Extract the (x, y) coordinate from the center of the cell holding the provided text.  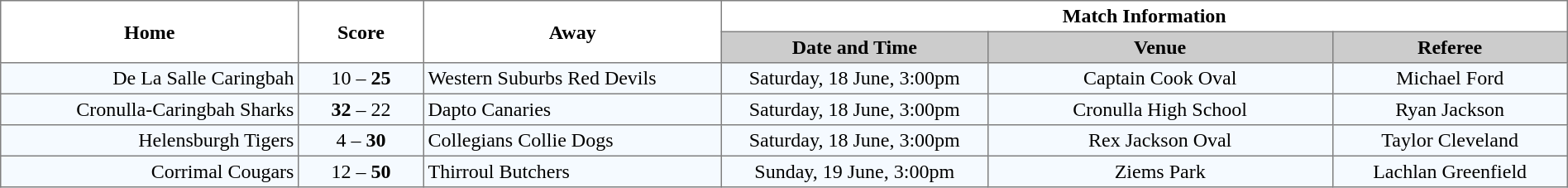
12 – 50 (361, 171)
Corrimal Cougars (150, 171)
Match Information (1145, 17)
Venue (1159, 47)
Captain Cook Oval (1159, 79)
Western Suburbs Red Devils (572, 79)
Thirroul Butchers (572, 171)
Ziems Park (1159, 171)
Sunday, 19 June, 3:00pm (854, 171)
Date and Time (854, 47)
Michael Ford (1450, 79)
Rex Jackson Oval (1159, 141)
Dapto Canaries (572, 109)
De La Salle Caringbah (150, 79)
Home (150, 31)
32 – 22 (361, 109)
Taylor Cleveland (1450, 141)
Away (572, 31)
Cronulla-Caringbah Sharks (150, 109)
4 – 30 (361, 141)
Cronulla High School (1159, 109)
Ryan Jackson (1450, 109)
Score (361, 31)
10 – 25 (361, 79)
Referee (1450, 47)
Helensburgh Tigers (150, 141)
Lachlan Greenfield (1450, 171)
Collegians Collie Dogs (572, 141)
